For the text-containing cell, return its midpoint in [X, Y] coordinate format. 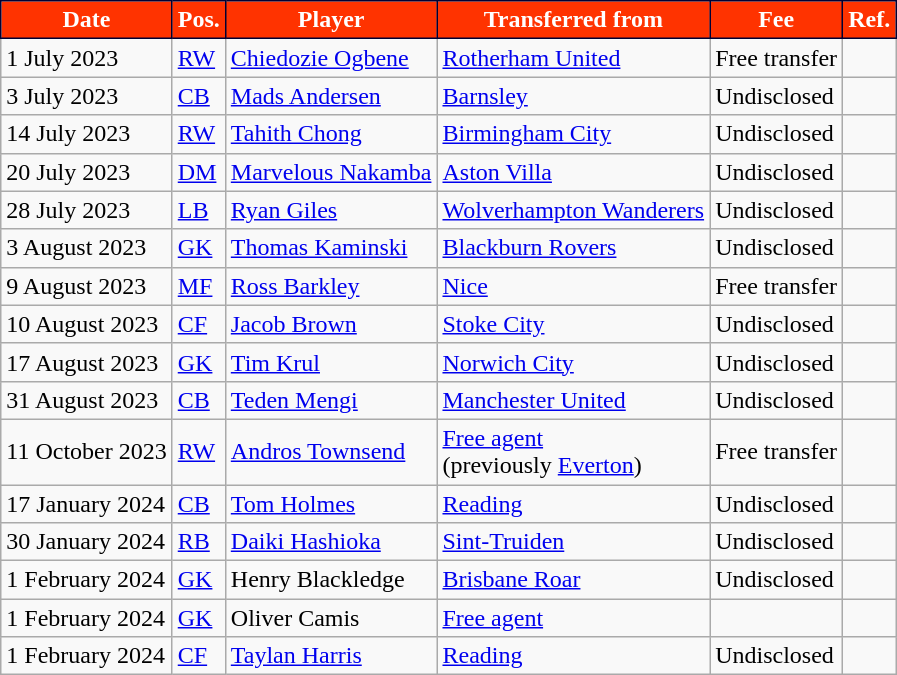
Chiedozie Ogbene [331, 58]
Stoke City [574, 324]
Taylan Harris [331, 656]
Rotherham United [574, 58]
Sint-Truiden [574, 542]
Mads Andersen [331, 96]
Norwich City [574, 362]
Daiki Hashioka [331, 542]
Ref. [870, 20]
3 July 2023 [86, 96]
Teden Mengi [331, 400]
Tahith Chong [331, 134]
Birmingham City [574, 134]
Manchester United [574, 400]
Fee [776, 20]
17 January 2024 [86, 503]
Henry Blackledge [331, 580]
11 October 2023 [86, 452]
30 January 2024 [86, 542]
Jacob Brown [331, 324]
Date [86, 20]
9 August 2023 [86, 286]
Brisbane Roar [574, 580]
Aston Villa [574, 172]
20 July 2023 [86, 172]
LB [198, 210]
Ross Barkley [331, 286]
Player [331, 20]
Tim Krul [331, 362]
Transferred from [574, 20]
3 August 2023 [86, 248]
Ryan Giles [331, 210]
RB [198, 542]
Andros Townsend [331, 452]
1 July 2023 [86, 58]
Blackburn Rovers [574, 248]
MF [198, 286]
14 July 2023 [86, 134]
Free agent [574, 618]
31 August 2023 [86, 400]
Free agent(previously Everton) [574, 452]
Barnsley [574, 96]
Pos. [198, 20]
DM [198, 172]
Nice [574, 286]
Oliver Camis [331, 618]
28 July 2023 [86, 210]
17 August 2023 [86, 362]
Thomas Kaminski [331, 248]
Tom Holmes [331, 503]
Marvelous Nakamba [331, 172]
10 August 2023 [86, 324]
Wolverhampton Wanderers [574, 210]
